From the cell containing the given text, extract its center point as (X, Y) coordinate. 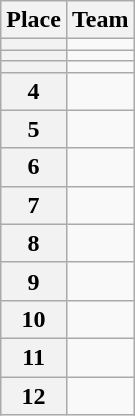
8 (34, 243)
10 (34, 319)
6 (34, 167)
7 (34, 205)
9 (34, 281)
5 (34, 129)
4 (34, 91)
12 (34, 395)
Team (100, 20)
11 (34, 357)
Place (34, 20)
